Return (X, Y) of the center of cell containing provided text 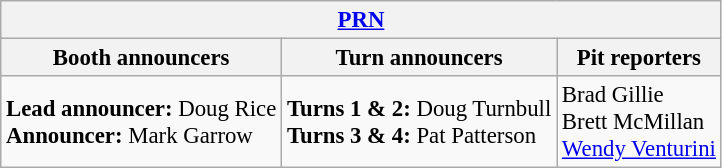
Lead announcer: Doug RiceAnnouncer: Mark Garrow (142, 122)
Brad GillieBrett McMillanWendy Venturini (640, 122)
Pit reporters (640, 58)
Turn announcers (420, 58)
Booth announcers (142, 58)
Turns 1 & 2: Doug TurnbullTurns 3 & 4: Pat Patterson (420, 122)
PRN (361, 20)
